Scan for the cell matching the given text and deliver its [X, Y] coordinate at center. 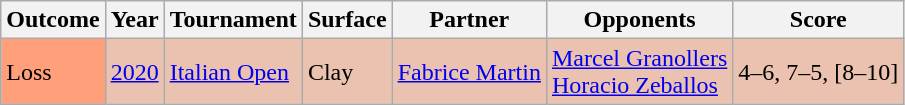
Loss [53, 72]
Italian Open [233, 72]
Opponents [639, 20]
Fabrice Martin [469, 72]
Year [134, 20]
Surface [347, 20]
Partner [469, 20]
4–6, 7–5, [8–10] [818, 72]
Tournament [233, 20]
Score [818, 20]
Marcel Granollers Horacio Zeballos [639, 72]
2020 [134, 72]
Outcome [53, 20]
Clay [347, 72]
